Provide the [X, Y] coordinate of the cell's center where the given text is located.  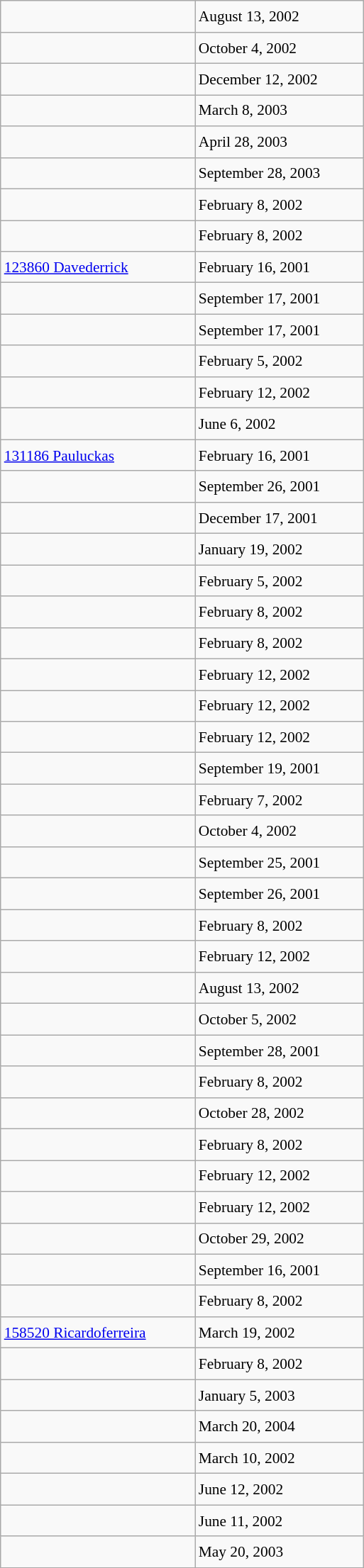
September 28, 2003 [280, 173]
September 19, 2001 [280, 768]
October 5, 2002 [280, 1019]
March 8, 2003 [280, 111]
June 12, 2002 [280, 1489]
June 6, 2002 [280, 424]
October 29, 2002 [280, 1238]
February 7, 2002 [280, 800]
March 20, 2004 [280, 1426]
June 11, 2002 [280, 1521]
January 19, 2002 [280, 549]
December 17, 2001 [280, 517]
131186 Pauluckas [98, 455]
September 25, 2001 [280, 863]
December 12, 2002 [280, 79]
March 19, 2002 [280, 1333]
January 5, 2003 [280, 1395]
April 28, 2003 [280, 142]
158520 Ricardoferreira [98, 1333]
September 16, 2001 [280, 1270]
September 28, 2001 [280, 1051]
123860 Davederrick [98, 267]
March 10, 2002 [280, 1457]
October 28, 2002 [280, 1113]
May 20, 2003 [280, 1552]
